Capture the cell that displays the provided text and extract its [x, y] central coordinate. 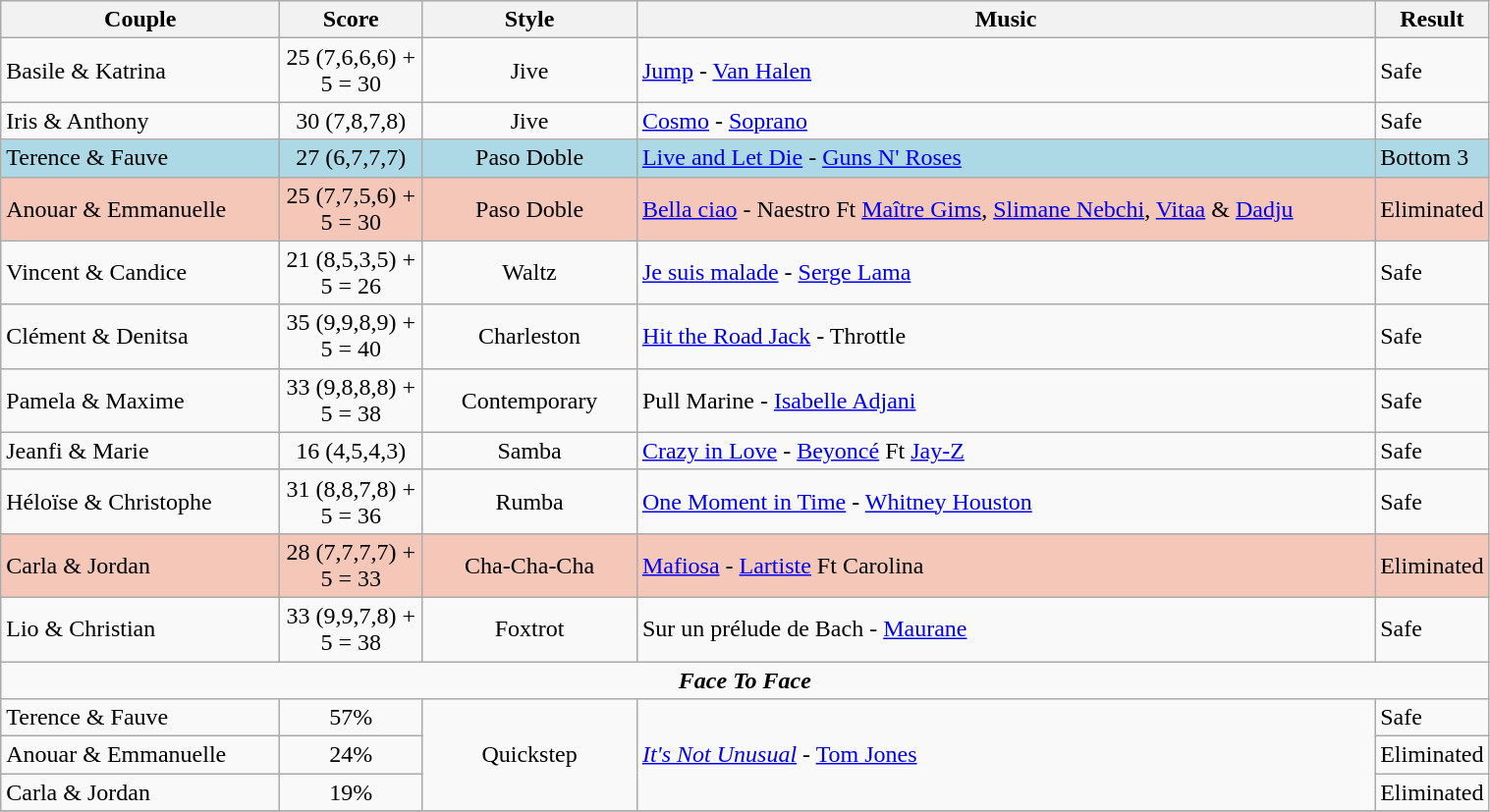
Pull Marine - Isabelle Adjani [1006, 401]
Vincent & Candice [140, 273]
Couple [140, 20]
25 (7,7,5,6) + 5 = 30 [352, 208]
Live and Let Die - Guns N' Roses [1006, 158]
Héloïse & Christophe [140, 501]
Contemporary [530, 401]
Jump - Van Halen [1006, 71]
Jeanfi & Marie [140, 451]
27 (6,7,7,7) [352, 158]
Quickstep [530, 755]
Score [352, 20]
Bottom 3 [1432, 158]
Crazy in Love - Beyoncé Ft Jay-Z [1006, 451]
Hit the Road Jack - Throttle [1006, 336]
Sur un prélude de Bach - Maurane [1006, 628]
Mafiosa - Lartiste Ft Carolina [1006, 566]
35 (9,9,8,9) + 5 = 40 [352, 336]
21 (8,5,3,5) + 5 = 26 [352, 273]
24% [352, 755]
31 (8,8,7,8) + 5 = 36 [352, 501]
Style [530, 20]
One Moment in Time - Whitney Houston [1006, 501]
33 (9,8,8,8) + 5 = 38 [352, 401]
Basile & Katrina [140, 71]
19% [352, 792]
Cosmo - Soprano [1006, 121]
Lio & Christian [140, 628]
Charleston [530, 336]
Iris & Anthony [140, 121]
25 (7,6,6,6) + 5 = 30 [352, 71]
30 (7,8,7,8) [352, 121]
Bella ciao - Naestro Ft Maître Gims, Slimane Nebchi, Vitaa & Dadju [1006, 208]
Waltz [530, 273]
Face To Face [745, 680]
Samba [530, 451]
16 (4,5,4,3) [352, 451]
Rumba [530, 501]
Clément & Denitsa [140, 336]
Result [1432, 20]
Foxtrot [530, 628]
Pamela & Maxime [140, 401]
57% [352, 718]
Cha-Cha-Cha [530, 566]
Music [1006, 20]
Je suis malade - Serge Lama [1006, 273]
It's Not Unusual - Tom Jones [1006, 755]
28 (7,7,7,7) + 5 = 33 [352, 566]
33 (9,9,7,8) + 5 = 38 [352, 628]
